Capture the cell that displays the provided text and extract its (X, Y) central coordinate. 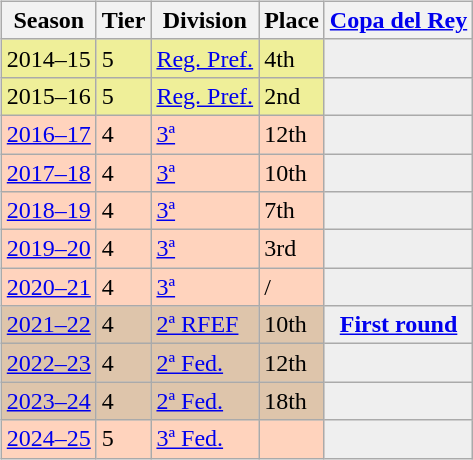
18th (292, 401)
2021–22 (48, 325)
3ª Fed. (205, 439)
/ (292, 287)
Copa del Rey (398, 20)
2024–25 (48, 439)
2022–23 (48, 363)
2nd (292, 96)
Tier (124, 20)
2015–16 (48, 96)
2023–24 (48, 401)
4th (292, 58)
Division (205, 20)
First round (398, 325)
2020–21 (48, 287)
2017–18 (48, 173)
2014–15 (48, 58)
2016–17 (48, 134)
3rd (292, 249)
2ª RFEF (205, 325)
7th (292, 211)
Place (292, 20)
2019–20 (48, 249)
Season (48, 20)
2018–19 (48, 211)
